Find where the given text appears and provide that cell's center as (X, Y) coordinate. 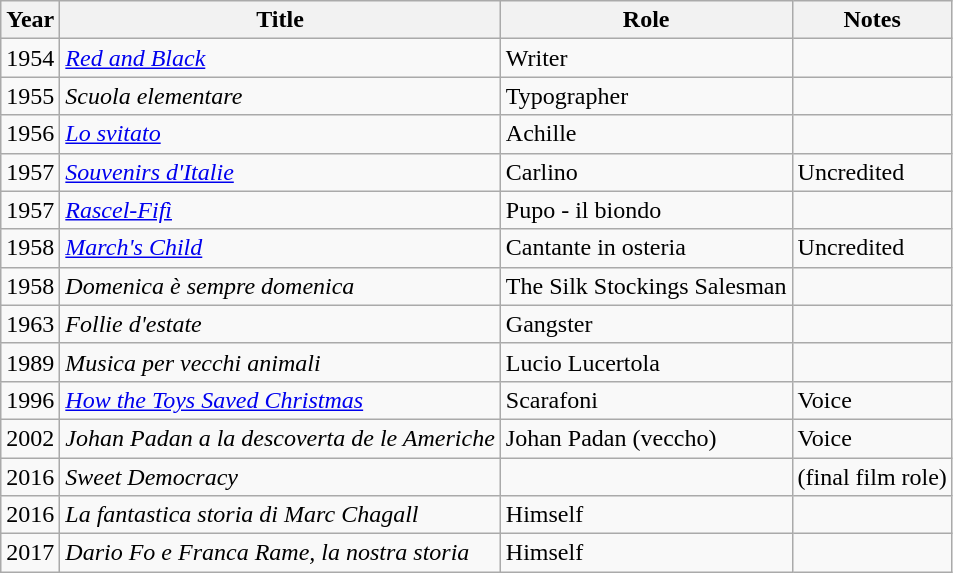
March's Child (280, 248)
Cantante in osteria (646, 248)
Scarafoni (646, 400)
Year (30, 20)
Johan Padan a la descoverta de le Americhe (280, 438)
(final film role) (872, 477)
2002 (30, 438)
Typographer (646, 96)
Carlino (646, 172)
1954 (30, 58)
2017 (30, 553)
Sweet Democracy (280, 477)
1956 (30, 134)
1955 (30, 96)
La fantastica storia di Marc Chagall (280, 515)
Achille (646, 134)
Role (646, 20)
Lucio Lucertola (646, 362)
The Silk Stockings Salesman (646, 286)
Musica per vecchi animali (280, 362)
1989 (30, 362)
How the Toys Saved Christmas (280, 400)
Red and Black (280, 58)
Scuola elementare (280, 96)
Domenica è sempre domenica (280, 286)
Johan Padan (veccho) (646, 438)
Rascel-Fifì (280, 210)
Title (280, 20)
Lo svitato (280, 134)
Pupo - il biondo (646, 210)
Dario Fo e Franca Rame, la nostra storia (280, 553)
1963 (30, 324)
1996 (30, 400)
Souvenirs d'Italie (280, 172)
Notes (872, 20)
Gangster (646, 324)
Writer (646, 58)
Follie d'estate (280, 324)
